Return [X, Y] of the center of cell containing provided text 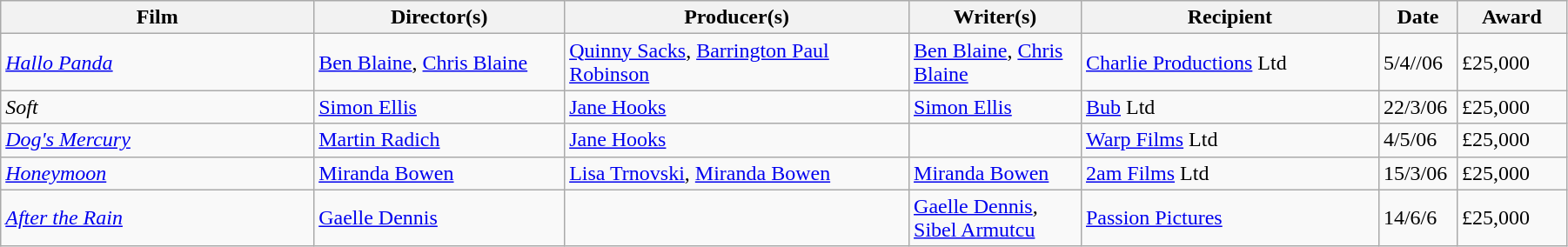
Date [1417, 17]
Lisa Trnovski, Miranda Bowen [737, 173]
4/5/06 [1417, 140]
22/3/06 [1417, 107]
Director(s) [439, 17]
Recipient [1230, 17]
Film [157, 17]
Soft [157, 107]
5/4//06 [1417, 63]
Quinny Sacks, Barrington Paul Robinson [737, 63]
After the Rain [157, 217]
Writer(s) [995, 17]
Gaelle Dennis, Sibel Armutcu [995, 217]
Bub Ltd [1230, 107]
2am Films Ltd [1230, 173]
Honeymoon [157, 173]
Passion Pictures [1230, 217]
Gaelle Dennis [439, 217]
Producer(s) [737, 17]
Warp Films Ltd [1230, 140]
Hallo Panda [157, 63]
Martin Radich [439, 140]
Charlie Productions Ltd [1230, 63]
15/3/06 [1417, 173]
14/6/6 [1417, 217]
Dog's Mercury [157, 140]
Award [1511, 17]
